Pinpoint the cell where the given text exists, returning its [x, y] midpoint coordinate. 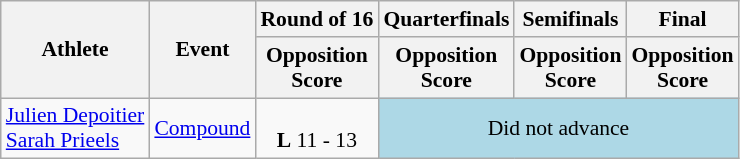
Event [202, 50]
Julien DepoitierSarah Prieels [76, 128]
Round of 16 [316, 19]
Final [682, 19]
Athlete [76, 50]
Quarterfinals [446, 19]
L 11 - 13 [316, 128]
Did not advance [558, 128]
Semifinals [570, 19]
Compound [202, 128]
